Determine the (X, Y) coordinate at the center of the cell enclosing the given text.  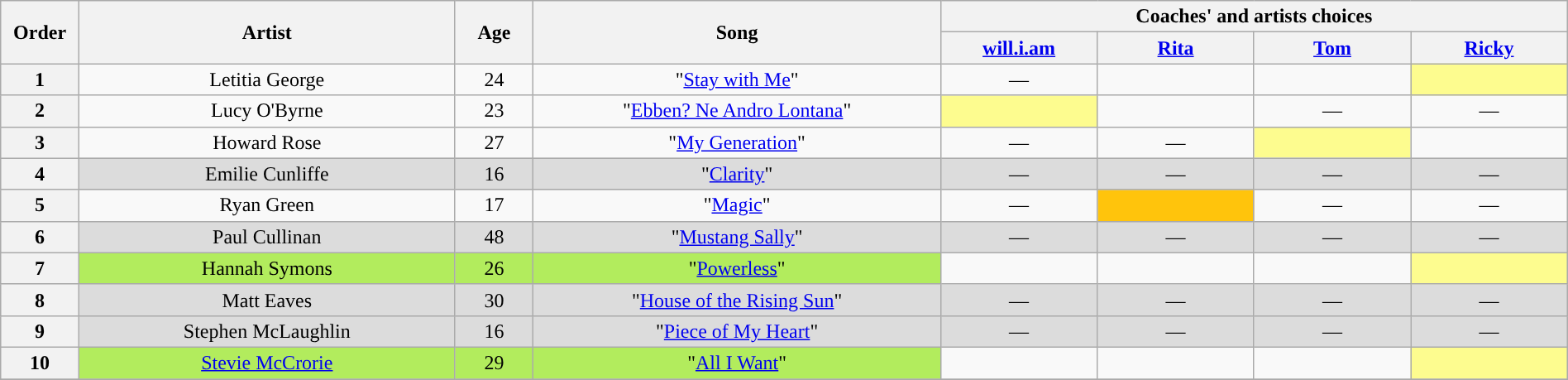
"Powerless" (738, 268)
Emilie Cunliffe (266, 174)
Artist (266, 32)
8 (40, 300)
Stevie McCrorie (266, 363)
Lucy O'Byrne (266, 111)
will.i.am (1019, 48)
"House of the Rising Sun" (738, 300)
"Piece of My Heart" (738, 331)
Matt Eaves (266, 300)
6 (40, 237)
Paul Cullinan (266, 237)
Hannah Symons (266, 268)
"Stay with Me" (738, 79)
27 (495, 142)
Howard Rose (266, 142)
5 (40, 205)
3 (40, 142)
10 (40, 363)
23 (495, 111)
Age (495, 32)
17 (495, 205)
Rita (1176, 48)
Order (40, 32)
30 (495, 300)
Stephen McLaughlin (266, 331)
"Mustang Sally" (738, 237)
7 (40, 268)
Ricky (1489, 48)
Song (738, 32)
26 (495, 268)
24 (495, 79)
"Magic" (738, 205)
Coaches' and artists choices (1254, 17)
4 (40, 174)
"All I Want" (738, 363)
29 (495, 363)
Ryan Green (266, 205)
"Clarity" (738, 174)
"My Generation" (738, 142)
9 (40, 331)
"Ebben? Ne Andro Lontana" (738, 111)
48 (495, 237)
2 (40, 111)
Letitia George (266, 79)
1 (40, 79)
Tom (1331, 48)
